For the text-containing cell, return its midpoint in (X, Y) coordinate format. 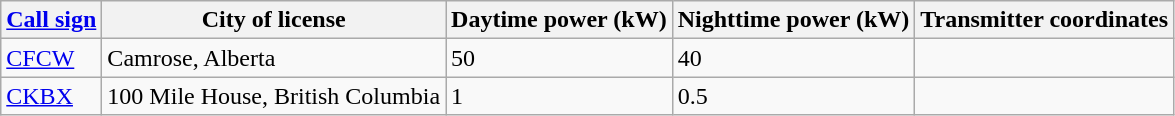
40 (794, 58)
Camrose, Alberta (274, 58)
0.5 (794, 96)
50 (560, 58)
Nighttime power (kW) (794, 20)
Call sign (52, 20)
CFCW (52, 58)
Transmitter coordinates (1044, 20)
City of license (274, 20)
100 Mile House, British Columbia (274, 96)
Daytime power (kW) (560, 20)
1 (560, 96)
CKBX (52, 96)
